For the text-containing cell, return its midpoint in [x, y] coordinate format. 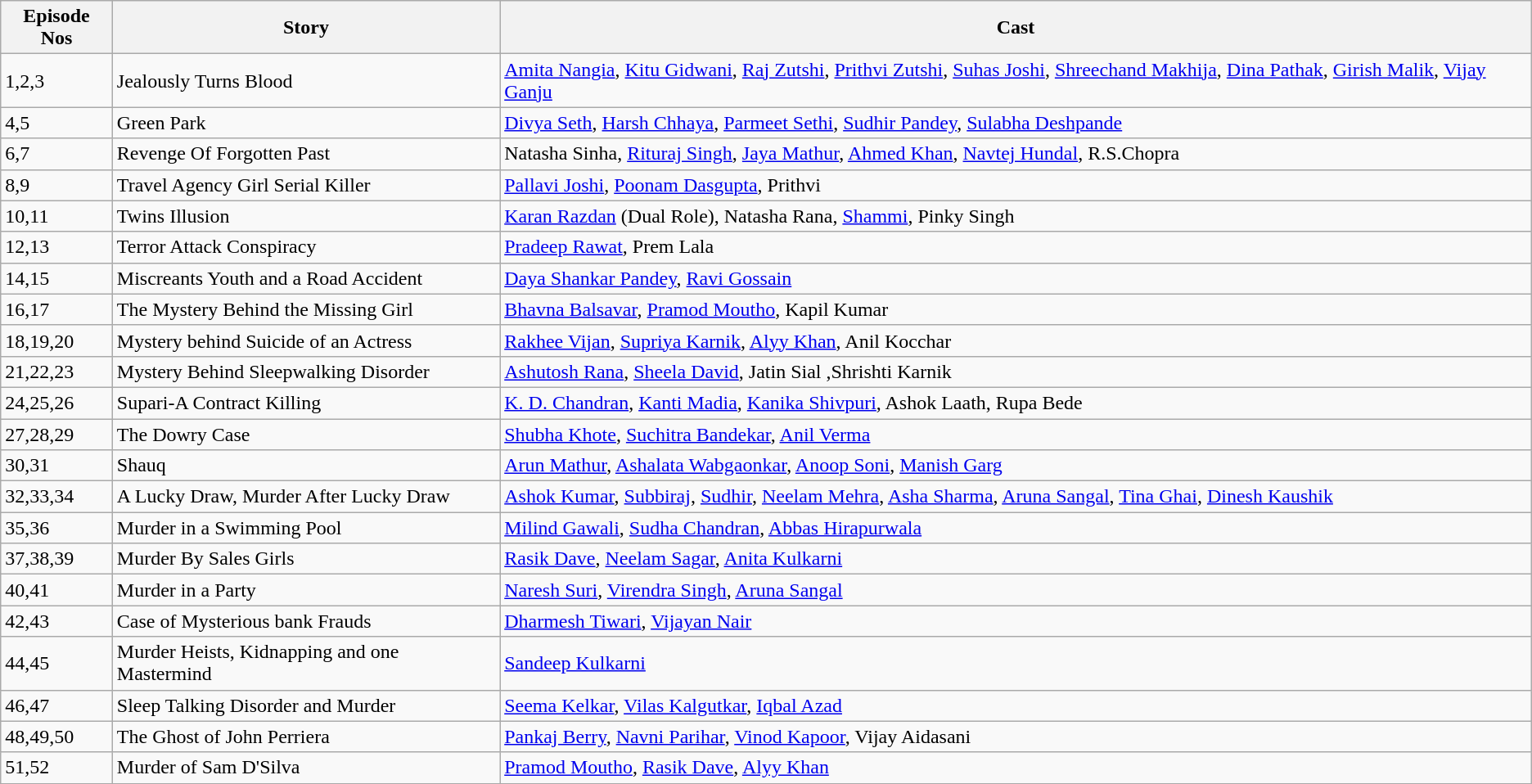
Murder in a Swimming Pool [306, 528]
24,25,26 [57, 403]
16,17 [57, 309]
Ashok Kumar, Subbiraj, Sudhir, Neelam Mehra, Asha Sharma, Aruna Sangal, Tina Ghai, Dinesh Kaushik [1016, 497]
18,19,20 [57, 340]
Jealously Turns Blood [306, 80]
Mystery Behind Sleepwalking Disorder [306, 372]
Naresh Suri, Virendra Singh, Aruna Sangal [1016, 590]
Daya Shankar Pandey, Ravi Gossain [1016, 278]
The Mystery Behind the Missing Girl [306, 309]
27,28,29 [57, 435]
30,31 [57, 466]
K. D. Chandran, Kanti Madia, Kanika Shivpuri, Ashok Laath, Rupa Bede [1016, 403]
Rasik Dave, Neelam Sagar, Anita Kulkarni [1016, 559]
40,41 [57, 590]
Pallavi Joshi, Poonam Dasgupta, Prithvi [1016, 185]
Seema Kelkar, Vilas Kalgutkar, Iqbal Azad [1016, 705]
A Lucky Draw, Murder After Lucky Draw [306, 497]
Cast [1016, 28]
Amita Nangia, Kitu Gidwani, Raj Zutshi, Prithvi Zutshi, Suhas Joshi, Shreechand Makhija, Dina Pathak, Girish Malik, Vijay Ganju [1016, 80]
Arun Mathur, Ashalata Wabgaonkar, Anoop Soni, Manish Garg [1016, 466]
Green Park [306, 123]
The Dowry Case [306, 435]
Milind Gawali, Sudha Chandran, Abbas Hirapurwala [1016, 528]
Murder in a Party [306, 590]
Supari-A Contract Killing [306, 403]
8,9 [57, 185]
4,5 [57, 123]
10,11 [57, 216]
Shauq [306, 466]
14,15 [57, 278]
Travel Agency Girl Serial Killer [306, 185]
51,52 [57, 768]
Dharmesh Tiwari, Vijayan Nair [1016, 621]
Mystery behind Suicide of an Actress [306, 340]
48,49,50 [57, 737]
Bhavna Balsavar, Pramod Moutho, Kapil Kumar [1016, 309]
44,45 [57, 663]
1,2,3 [57, 80]
6,7 [57, 154]
Natasha Sinha, Rituraj Singh, Jaya Mathur, Ahmed Khan, Navtej Hundal, R.S.Chopra [1016, 154]
Divya Seth, Harsh Chhaya, Parmeet Sethi, Sudhir Pandey, Sulabha Deshpande [1016, 123]
Murder Heists, Kidnapping and one Mastermind [306, 663]
Story [306, 28]
Episode Nos [57, 28]
32,33,34 [57, 497]
Rakhee Vijan, Supriya Karnik, Alyy Khan, Anil Kocchar [1016, 340]
46,47 [57, 705]
Sandeep Kulkarni [1016, 663]
Murder of Sam D'Silva [306, 768]
Karan Razdan (Dual Role), Natasha Rana, Shammi, Pinky Singh [1016, 216]
37,38,39 [57, 559]
Ashutosh Rana, Sheela David, Jatin Sial ,Shrishti Karnik [1016, 372]
Murder By Sales Girls [306, 559]
42,43 [57, 621]
Pradeep Rawat, Prem Lala [1016, 247]
Case of Mysterious bank Frauds [306, 621]
35,36 [57, 528]
The Ghost of John Perriera [306, 737]
Shubha Khote, Suchitra Bandekar, Anil Verma [1016, 435]
Pankaj Berry, Navni Parihar, Vinod Kapoor, Vijay Aidasani [1016, 737]
12,13 [57, 247]
Twins Illusion [306, 216]
Revenge Of Forgotten Past [306, 154]
21,22,23 [57, 372]
Pramod Moutho, Rasik Dave, Alyy Khan [1016, 768]
Miscreants Youth and a Road Accident [306, 278]
Terror Attack Conspiracy [306, 247]
Sleep Talking Disorder and Murder [306, 705]
